Capture the cell that displays the provided text and extract its (X, Y) central coordinate. 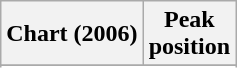
Chart (2006) (72, 34)
Peak position (189, 34)
